Detect which cell encompasses the target text, then output its (x, y) center coordinate. 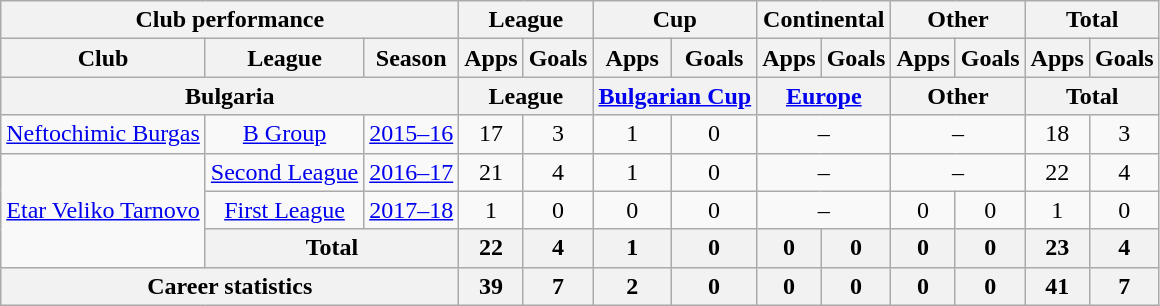
Club performance (230, 20)
23 (1057, 248)
39 (491, 286)
2015–16 (412, 134)
Cup (675, 20)
2 (632, 286)
Career statistics (230, 286)
Continental (824, 20)
Europe (824, 96)
21 (491, 172)
B Group (284, 134)
Season (412, 58)
Neftochimic Burgas (104, 134)
2016–17 (412, 172)
Bulgarian Cup (675, 96)
Bulgaria (230, 96)
First League (284, 210)
18 (1057, 134)
Club (104, 58)
Etar Veliko Tarnovo (104, 210)
Second League (284, 172)
41 (1057, 286)
2017–18 (412, 210)
17 (491, 134)
